Provide the [x, y] coordinate of the cell's center where the given text is located.  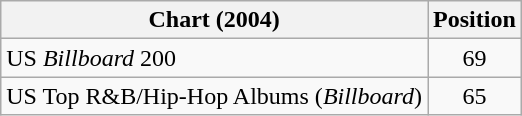
Chart (2004) [214, 20]
69 [475, 58]
US Top R&B/Hip-Hop Albums (Billboard) [214, 96]
65 [475, 96]
US Billboard 200 [214, 58]
Position [475, 20]
